Detect which cell encompasses the target text, then output its [X, Y] center coordinate. 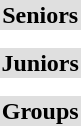
Groups [40, 111]
Juniors [40, 63]
Seniors [40, 15]
